Find where the given text appears and provide that cell's center as (x, y) coordinate. 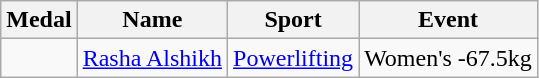
Name (152, 20)
Women's -67.5kg (448, 58)
Medal (39, 20)
Event (448, 20)
Rasha Alshikh (152, 58)
Sport (294, 20)
Powerlifting (294, 58)
